Extract the [x, y] coordinate from the center of the cell holding the provided text.  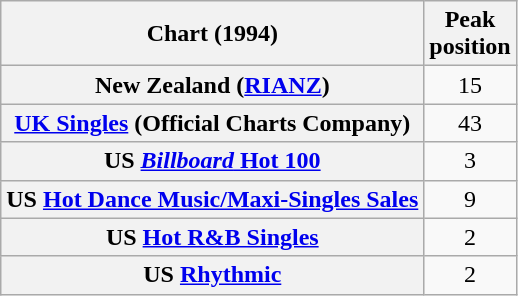
New Zealand (RIANZ) [212, 85]
US Rhythmic [212, 275]
9 [470, 199]
Peakposition [470, 34]
43 [470, 123]
US Hot Dance Music/Maxi-Singles Sales [212, 199]
Chart (1994) [212, 34]
US Hot R&B Singles [212, 237]
3 [470, 161]
15 [470, 85]
US Billboard Hot 100 [212, 161]
UK Singles (Official Charts Company) [212, 123]
